Pinpoint the cell where the given text exists, returning its [X, Y] midpoint coordinate. 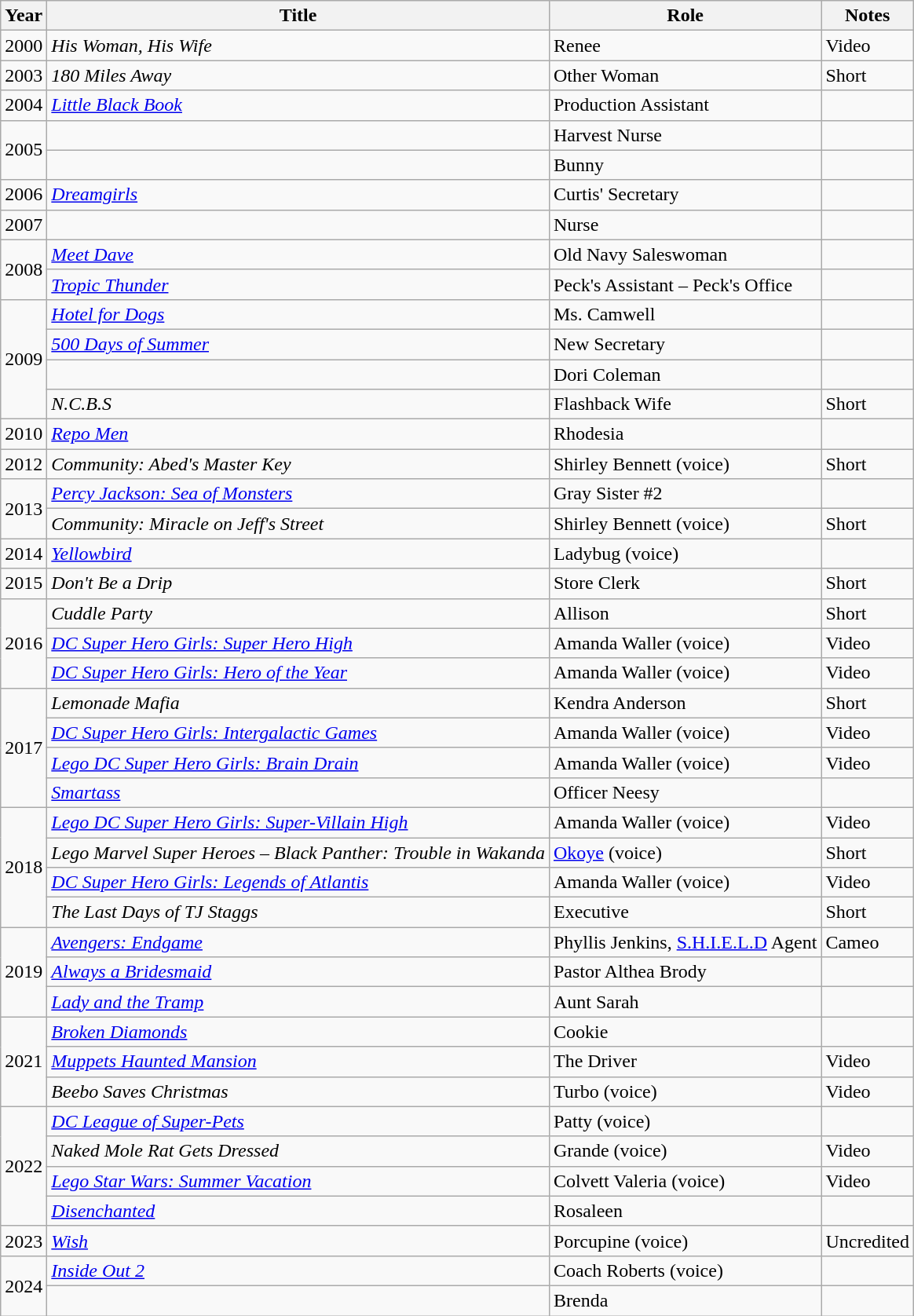
Phyllis Jenkins, S.H.I.E.L.D Agent [685, 942]
Role [685, 16]
DC League of Super-Pets [298, 1121]
Naked Mole Rat Gets Dressed [298, 1151]
Muppets Haunted Mansion [298, 1062]
500 Days of Summer [298, 344]
2003 [24, 75]
Aunt Sarah [685, 1002]
The Last Days of TJ Staggs [298, 912]
Tropic Thunder [298, 284]
Grande (voice) [685, 1151]
Smartass [298, 792]
2012 [24, 464]
Uncredited [868, 1241]
Year [24, 16]
Officer Neesy [685, 792]
Production Assistant [685, 105]
2018 [24, 867]
Lemonade Mafia [298, 703]
2021 [24, 1062]
Patty (voice) [685, 1121]
DC Super Hero Girls: Legends of Atlantis [298, 883]
2017 [24, 748]
Yellowbird [298, 554]
Little Black Book [298, 105]
2004 [24, 105]
Colvett Valeria (voice) [685, 1181]
2024 [24, 1285]
Turbo (voice) [685, 1091]
Gray Sister #2 [685, 494]
Pastor Althea Brody [685, 972]
Wish [298, 1241]
DC Super Hero Girls: Super Hero High [298, 643]
2000 [24, 46]
Lego Star Wars: Summer Vacation [298, 1181]
Executive [685, 912]
Coach Roberts (voice) [685, 1270]
Other Woman [685, 75]
New Secretary [685, 344]
Rosaleen [685, 1211]
N.C.B.S [298, 404]
His Woman, His Wife [298, 46]
2016 [24, 643]
Beebo Saves Christmas [298, 1091]
2013 [24, 509]
2019 [24, 972]
2007 [24, 225]
180 Miles Away [298, 75]
2015 [24, 583]
Harvest Nurse [685, 135]
Broken Diamonds [298, 1032]
Bunny [685, 165]
DC Super Hero Girls: Intergalactic Games [298, 733]
Disenchanted [298, 1211]
Ms. Camwell [685, 314]
Curtis' Secretary [685, 195]
Cuddle Party [298, 613]
Title [298, 16]
2009 [24, 359]
Peck's Assistant – Peck's Office [685, 284]
2006 [24, 195]
Porcupine (voice) [685, 1241]
2014 [24, 554]
Okoye (voice) [685, 852]
Community: Abed's Master Key [298, 464]
Percy Jackson: Sea of Monsters [298, 494]
DC Super Hero Girls: Hero of the Year [298, 673]
Always a Bridesmaid [298, 972]
Cameo [868, 942]
Ladybug (voice) [685, 554]
The Driver [685, 1062]
Meet Dave [298, 254]
Inside Out 2 [298, 1270]
Repo Men [298, 434]
Rhodesia [685, 434]
Lego DC Super Hero Girls: Super-Villain High [298, 822]
Lady and the Tramp [298, 1002]
Dori Coleman [685, 375]
Avengers: Endgame [298, 942]
Dreamgirls [298, 195]
Lego DC Super Hero Girls: Brain Drain [298, 762]
Cookie [685, 1032]
Lego Marvel Super Heroes – Black Panther: Trouble in Wakanda [298, 852]
Flashback Wife [685, 404]
Brenda [685, 1300]
Store Clerk [685, 583]
2010 [24, 434]
Allison [685, 613]
2022 [24, 1166]
Old Navy Saleswoman [685, 254]
2005 [24, 150]
2023 [24, 1241]
Hotel for Dogs [298, 314]
2008 [24, 269]
Don't Be a Drip [298, 583]
Nurse [685, 225]
Renee [685, 46]
Notes [868, 16]
Kendra Anderson [685, 703]
Community: Miracle on Jeff's Street [298, 524]
